Return the (X, Y) coordinate for the center point of the cell that contains the specified text.  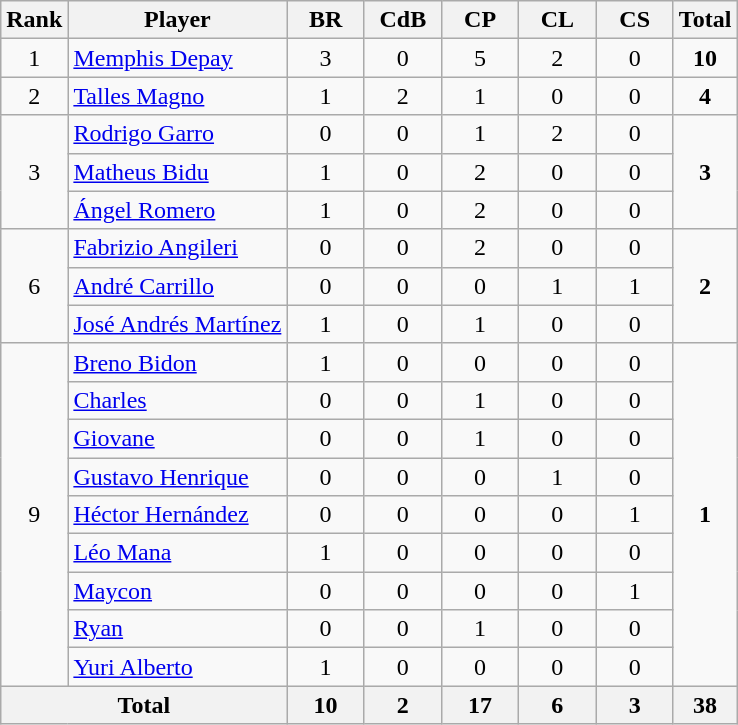
BR (326, 20)
Héctor Hernández (178, 515)
4 (705, 96)
CdB (402, 20)
Matheus Bidu (178, 172)
Fabrizio Angileri (178, 248)
CL (558, 20)
Maycon (178, 591)
José Andrés Martínez (178, 324)
Léo Mana (178, 553)
Player (178, 20)
17 (480, 705)
Breno Bidon (178, 362)
38 (705, 705)
Ángel Romero (178, 210)
André Carrillo (178, 286)
CS (634, 20)
Charles (178, 400)
Memphis Depay (178, 58)
Gustavo Henrique (178, 477)
9 (34, 514)
Ryan (178, 629)
CP (480, 20)
Rodrigo Garro (178, 134)
5 (480, 58)
Rank (34, 20)
Talles Magno (178, 96)
Yuri Alberto (178, 667)
Giovane (178, 438)
